Provide the [X, Y] coordinate of the cell's center where the given text is located.  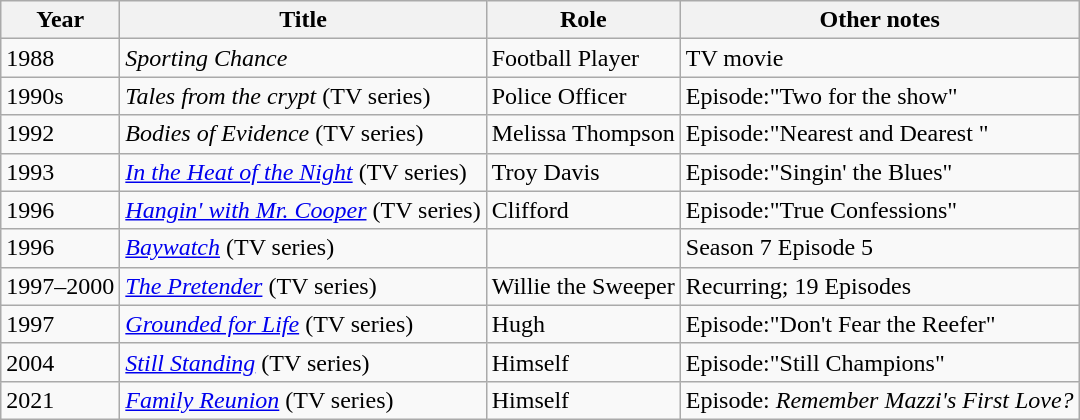
In the Heat of the Night (TV series) [303, 172]
1990s [60, 96]
Baywatch (TV series) [303, 248]
TV movie [880, 58]
Family Reunion (TV series) [303, 400]
Willie the Sweeper [583, 286]
Season 7 Episode 5 [880, 248]
Year [60, 20]
Clifford [583, 210]
1988 [60, 58]
Bodies of Evidence (TV series) [303, 134]
1997–2000 [60, 286]
Sporting Chance [303, 58]
Other notes [880, 20]
Recurring; 19 Episodes [880, 286]
Melissa Thompson [583, 134]
1992 [60, 134]
Title [303, 20]
Episode:"Still Champions" [880, 362]
Hangin' with Mr. Cooper (TV series) [303, 210]
1993 [60, 172]
Still Standing (TV series) [303, 362]
The Pretender (TV series) [303, 286]
Episode:"True Confessions" [880, 210]
Football Player [583, 58]
Police Officer [583, 96]
Episode:"Don't Fear the Reefer" [880, 324]
Episode:"Nearest and Dearest " [880, 134]
2021 [60, 400]
Tales from the crypt (TV series) [303, 96]
Troy Davis [583, 172]
Grounded for Life (TV series) [303, 324]
Episode:"Two for the show" [880, 96]
2004 [60, 362]
Hugh [583, 324]
1997 [60, 324]
Episode: Remember Mazzi's First Love? [880, 400]
Role [583, 20]
Episode:"Singin' the Blues" [880, 172]
